Scan for the cell matching the given text and deliver its [x, y] coordinate at center. 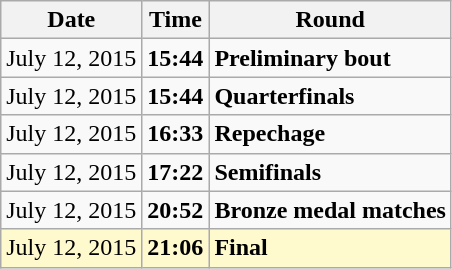
20:52 [176, 210]
Final [330, 248]
Round [330, 20]
Date [72, 20]
Time [176, 20]
Quarterfinals [330, 96]
Bronze medal matches [330, 210]
17:22 [176, 172]
21:06 [176, 248]
Semifinals [330, 172]
Repechage [330, 134]
Preliminary bout [330, 58]
16:33 [176, 134]
